Determine the [x, y] coordinate at the center of the cell enclosing the given text.  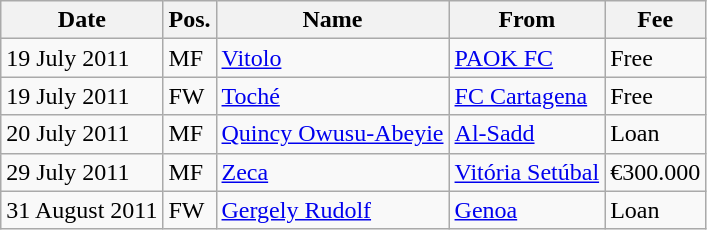
Date [82, 20]
Zeca [332, 172]
Vitória Setúbal [527, 172]
20 July 2011 [82, 134]
€300.000 [656, 172]
Name [332, 20]
From [527, 20]
FC Cartagena [527, 96]
Gergely Rudolf [332, 210]
Vitolo [332, 58]
Genoa [527, 210]
Pos. [190, 20]
29 July 2011 [82, 172]
Fee [656, 20]
31 August 2011 [82, 210]
Quincy Owusu-Abeyie [332, 134]
PAOK FC [527, 58]
Al-Sadd [527, 134]
Toché [332, 96]
